Identify which cell holds the provided text, then report its (X, Y) central coordinate. 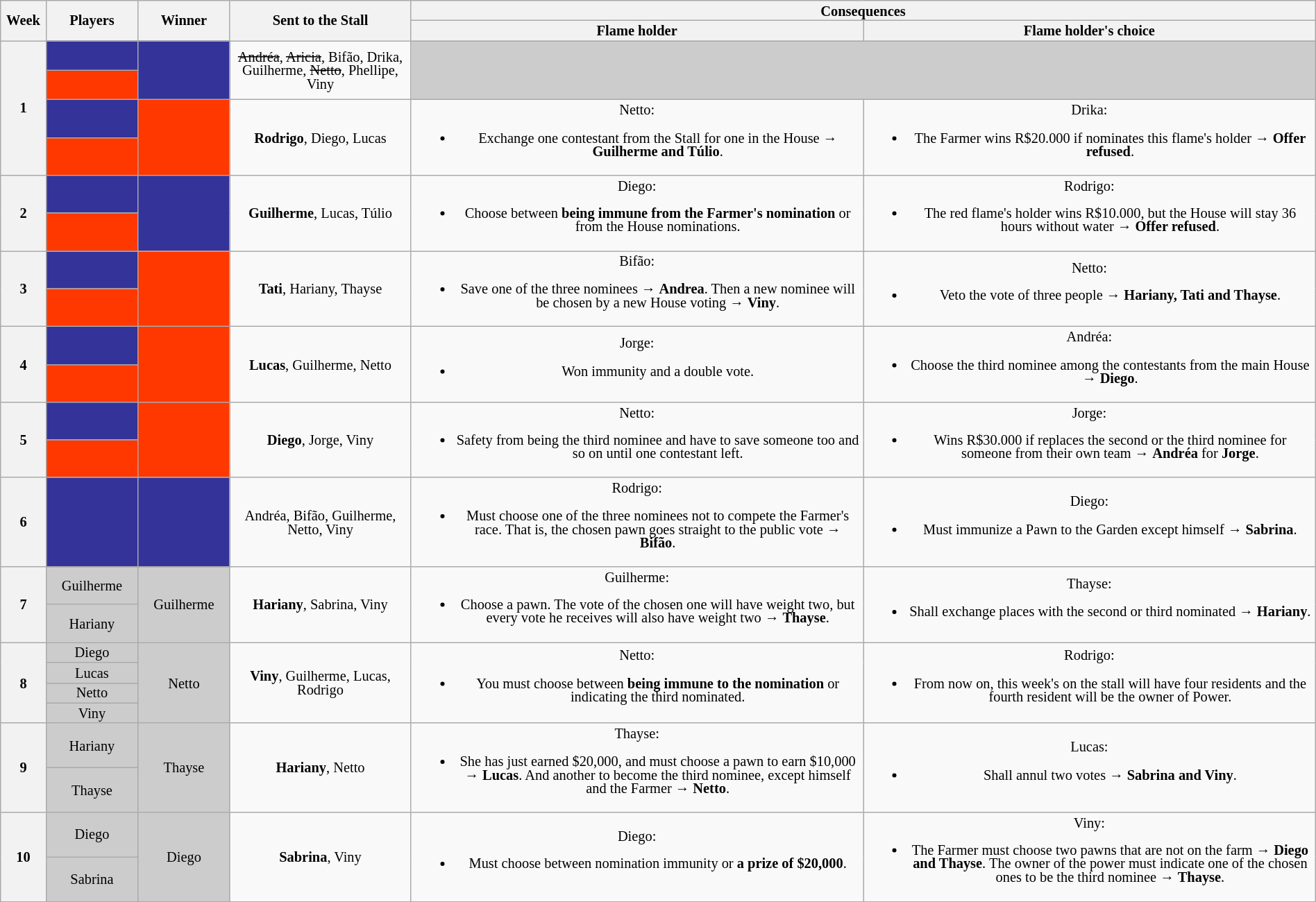
10 (24, 856)
Lucas (92, 673)
Netto: You must choose between being immune to the nomination or indicating the third nominated. (637, 683)
5 (24, 440)
Lucas, Guilherme, Netto (321, 364)
Andréa, Bifão, Guilherme, Netto, Viny (321, 522)
Week (24, 20)
2 (24, 212)
Drika: The Farmer wins R$20.000 if nominates this flame's holder → Offer refused. (1090, 137)
Viny, Guilherme, Lucas, Rodrigo (321, 683)
Viny (92, 713)
Diego: Must choose between nomination immunity or a prize of $20,000. (637, 856)
Andréa: Choose the third nominee among the contestants from the main House → Diego. (1090, 364)
Flame holder (637, 31)
Guilherme: Choose a pawn. The vote of the chosen one will have weight two, but every vote he receives will also have weight two → Thayse. (637, 604)
Jorge: Won immunity and a double vote. (637, 364)
Rodrigo, Diego, Lucas (321, 137)
Tati, Hariany, Thayse (321, 289)
Guilherme, Lucas, Túlio (321, 212)
9 (24, 767)
8 (24, 683)
Players (92, 20)
Hariany, Netto (321, 767)
Netto: Veto the vote of three people → Hariany, Tati and Thayse. (1090, 289)
Rodrigo: The red flame's holder wins R$10.000, but the House will stay 36 hours without water → Offer refused. (1090, 212)
4 (24, 364)
Winner (184, 20)
Sabrina (92, 879)
Diego, Jorge, Viny (321, 440)
1 (24, 108)
6 (24, 522)
Sabrina, Viny (321, 856)
Jorge: Wins R$30.000 if replaces the second or the third nominee for someone from their own team → Andréa for Jorge. (1090, 440)
Netto: Safety from being the third nominee and have to save someone too and so on until one contestant left. (637, 440)
Diego: Must immunize a Pawn to the Garden except himself → Sabrina. (1090, 522)
7 (24, 604)
Thayse: Shall exchange places with the second or third nominated → Hariany. (1090, 604)
Netto: Exchange one contestant from the Stall for one in the House → Guilherme and Túlio. (637, 137)
Diego: Choose between being immune from the Farmer's nomination or from the House nominations. (637, 212)
Consequences (863, 10)
Flame holder's choice (1090, 31)
Lucas: Shall annul two votes → Sabrina and Viny. (1090, 767)
3 (24, 289)
Andréa, Aricia, Bifão, Drika, Guilherme, Netto, Phellipe, Viny (321, 71)
Rodrigo: From now on, this week's on the stall will have four residents and the fourth resident will be the owner of Power. (1090, 683)
Hariany, Sabrina, Viny (321, 604)
Sent to the Stall (321, 20)
Bifão: Save one of the three nominees → Andrea. Then a new nominee will be chosen by a new House voting → Viny. (637, 289)
Rodrigo: Must choose one of the three nominees not to compete the Farmer's race. That is, the chosen pawn goes straight to the public vote → Bifão. (637, 522)
